Provide the [x, y] coordinate of the cell's center where the given text is located.  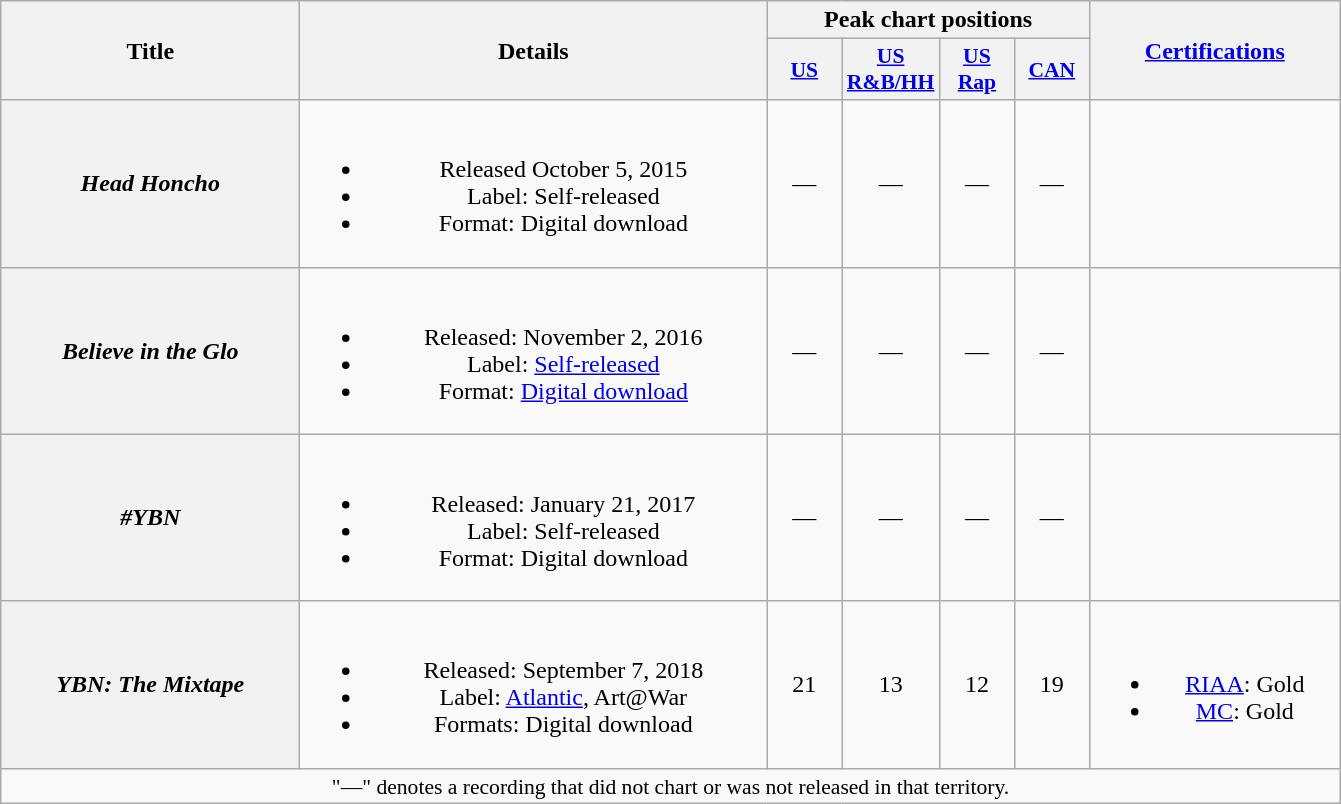
21 [804, 684]
YBN: The Mixtape [150, 684]
US R&B/HH [891, 70]
"—" denotes a recording that did not chart or was not released in that territory. [671, 786]
Released: November 2, 2016Label: Self-releasedFormat: Digital download [534, 350]
Released: September 7, 2018Label: Atlantic, Art@WarFormats: Digital download [534, 684]
Certifications [1214, 50]
USRap [976, 70]
RIAA: GoldMC: Gold [1214, 684]
Peak chart positions [928, 20]
Released: January 21, 2017Label: Self-releasedFormat: Digital download [534, 518]
CAN [1052, 70]
Believe in the Glo [150, 350]
Title [150, 50]
12 [976, 684]
#YBN [150, 518]
Head Honcho [150, 184]
Released October 5, 2015Label: Self-releasedFormat: Digital download [534, 184]
US [804, 70]
13 [891, 684]
19 [1052, 684]
Details [534, 50]
